Return (X, Y) of the center of cell containing provided text 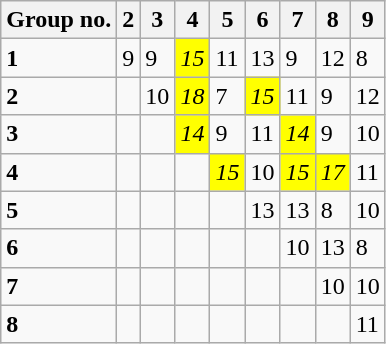
17 (332, 172)
1 (59, 58)
Group no. (59, 20)
18 (192, 96)
